Provide the [x, y] coordinate of the cell's center where the given text is located.  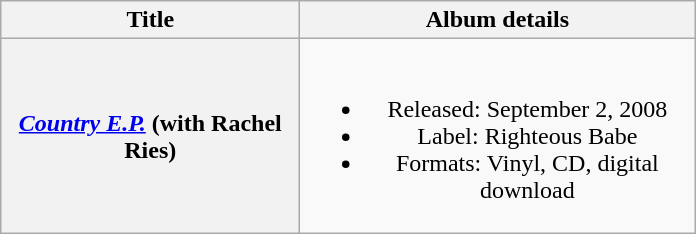
Released: September 2, 2008Label: Righteous BabeFormats: Vinyl, CD, digital download [498, 136]
Album details [498, 20]
Title [150, 20]
Country E.P. (with Rachel Ries) [150, 136]
